Identify which cell holds the provided text, then report its (x, y) central coordinate. 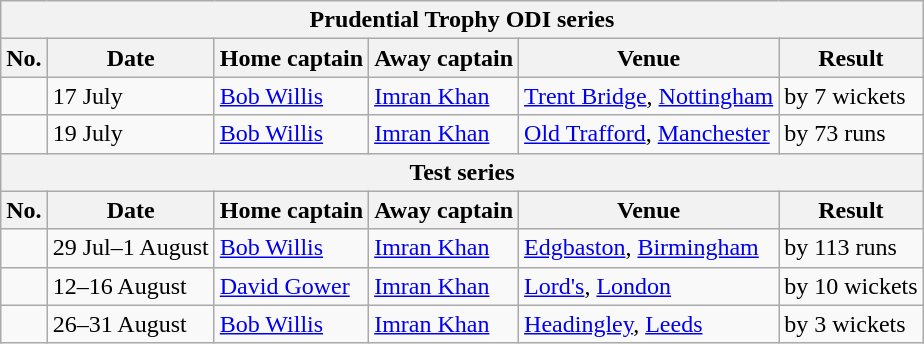
17 July (130, 96)
26–31 August (130, 324)
Edgbaston, Birmingham (649, 248)
Trent Bridge, Nottingham (649, 96)
by 3 wickets (851, 324)
David Gower (291, 286)
Prudential Trophy ODI series (462, 20)
by 10 wickets (851, 286)
by 7 wickets (851, 96)
29 Jul–1 August (130, 248)
Lord's, London (649, 286)
by 73 runs (851, 134)
Test series (462, 172)
19 July (130, 134)
Headingley, Leeds (649, 324)
12–16 August (130, 286)
Old Trafford, Manchester (649, 134)
by 113 runs (851, 248)
